Extract the (x, y) coordinate from the center of the cell holding the provided text.  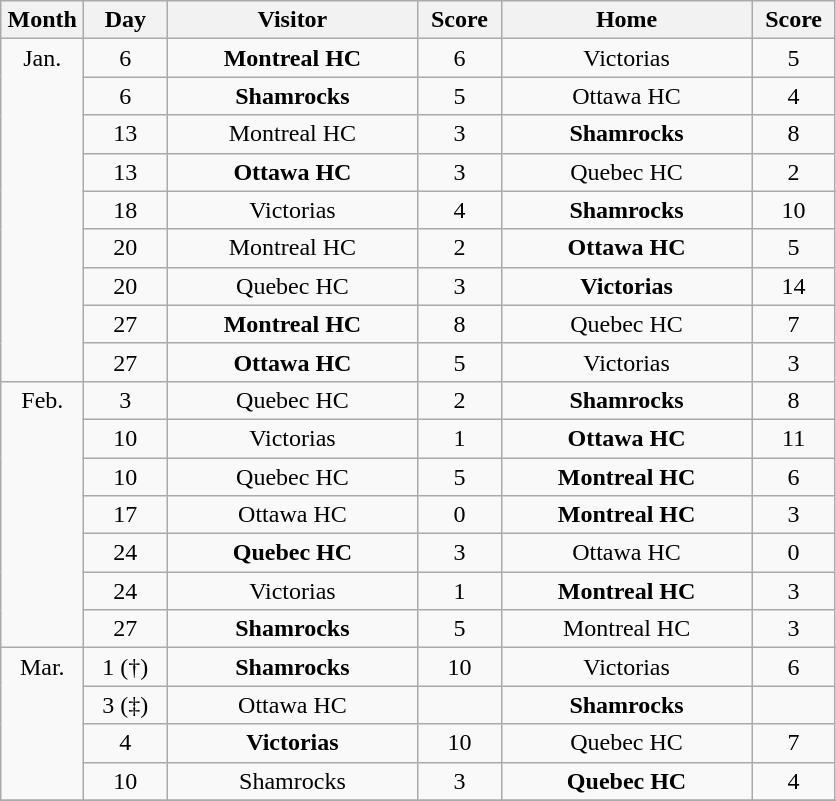
17 (126, 515)
Mar. (42, 724)
Home (626, 20)
Feb. (42, 514)
Month (42, 20)
Jan. (42, 210)
14 (794, 286)
18 (126, 210)
3 (‡) (126, 705)
11 (794, 438)
1 (†) (126, 667)
Day (126, 20)
Visitor (292, 20)
